Return the (X, Y) coordinate for the center point of the cell that contains the specified text.  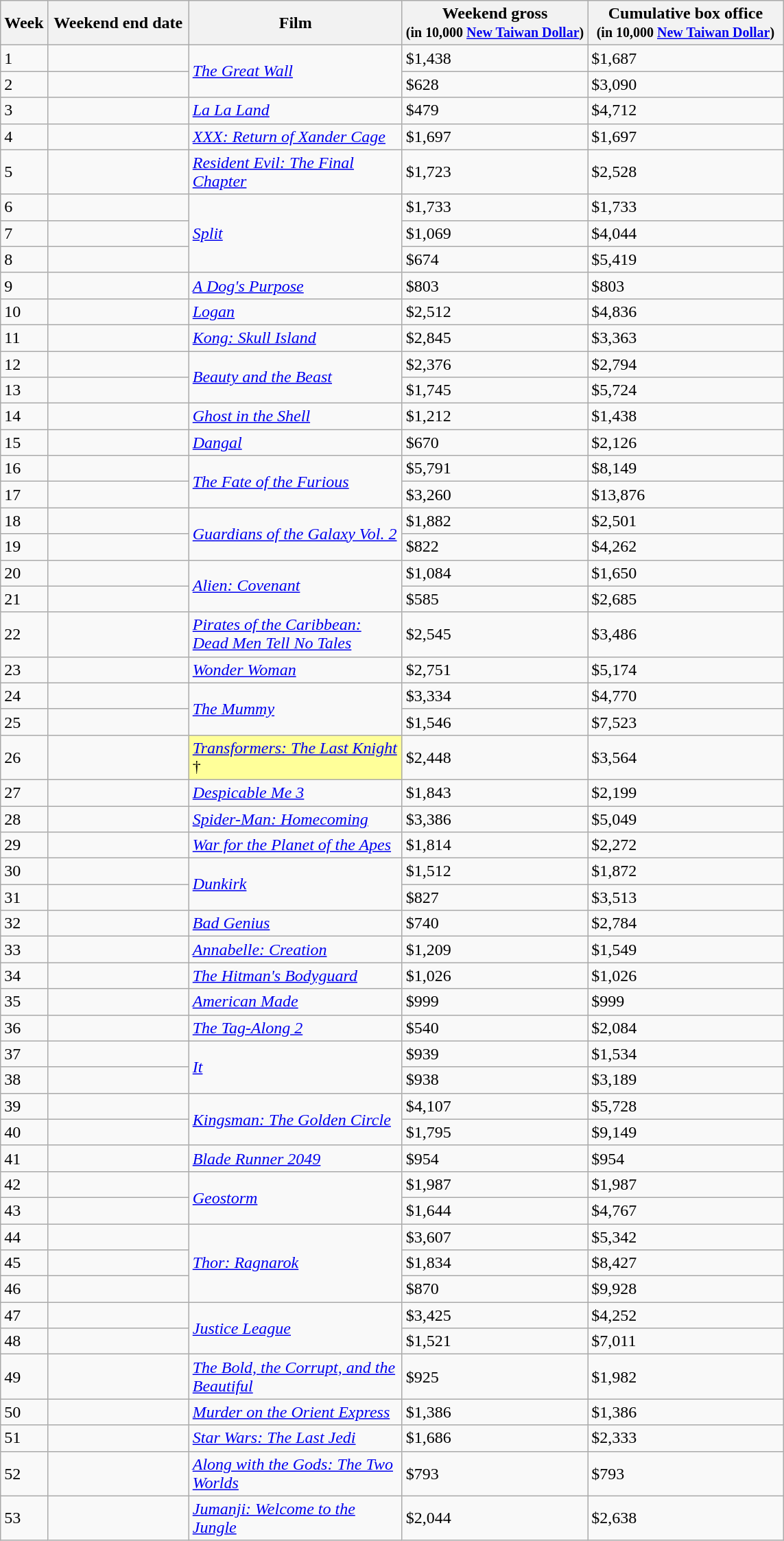
Thor: Ragnarok (295, 1263)
$3,363 (686, 338)
La La Land (295, 110)
Along with the Gods: The Two Worlds (295, 1474)
10 (24, 311)
$5,728 (686, 1106)
$1,534 (686, 1054)
$2,794 (686, 364)
52 (24, 1474)
26 (24, 757)
Cumulative box office(in 10,000 New Taiwan Dollar) (686, 23)
$3,564 (686, 757)
17 (24, 495)
It (295, 1067)
18 (24, 521)
Kong: Skull Island (295, 338)
$8,149 (686, 469)
The Mummy (295, 709)
39 (24, 1106)
21 (24, 599)
$1,512 (495, 871)
53 (24, 1518)
A Dog's Purpose (295, 285)
15 (24, 443)
$5,342 (686, 1237)
$2,126 (686, 443)
Kingsman: The Golden Circle (295, 1119)
Star Wars: The Last Jedi (295, 1438)
$822 (495, 547)
Despicable Me 3 (295, 792)
Logan (295, 311)
$925 (495, 1376)
27 (24, 792)
$2,784 (686, 924)
33 (24, 950)
$1,209 (495, 950)
$2,638 (686, 1518)
$4,262 (686, 547)
4 (24, 137)
$4,252 (686, 1315)
$1,069 (495, 233)
40 (24, 1132)
$670 (495, 443)
Dunkirk (295, 884)
Alien: Covenant (295, 586)
$2,501 (686, 521)
$1,644 (495, 1210)
$5,791 (495, 469)
$3,607 (495, 1237)
8 (24, 259)
Week (24, 23)
$1,872 (686, 871)
11 (24, 338)
Resident Evil: The Final Chapter (295, 172)
3 (24, 110)
$3,090 (686, 84)
Jumanji: Welcome to the Jungle (295, 1518)
$2,044 (495, 1518)
$3,260 (495, 495)
$1,882 (495, 521)
$939 (495, 1054)
35 (24, 1002)
49 (24, 1376)
50 (24, 1412)
$4,836 (686, 311)
43 (24, 1210)
22 (24, 634)
38 (24, 1080)
44 (24, 1237)
$1,546 (495, 722)
Murder on the Orient Express (295, 1412)
34 (24, 976)
American Made (295, 1002)
20 (24, 573)
37 (24, 1054)
$2,199 (686, 792)
Wonder Woman (295, 670)
47 (24, 1315)
51 (24, 1438)
$2,528 (686, 172)
36 (24, 1028)
24 (24, 696)
25 (24, 722)
$3,425 (495, 1315)
12 (24, 364)
7 (24, 233)
$870 (495, 1289)
41 (24, 1158)
6 (24, 207)
$1,521 (495, 1341)
29 (24, 845)
19 (24, 547)
23 (24, 670)
$7,523 (686, 722)
The Great Wall (295, 71)
32 (24, 924)
$827 (495, 897)
Weekend end date (118, 23)
$1,212 (495, 416)
$2,751 (495, 670)
The Hitman's Bodyguard (295, 976)
$1,834 (495, 1263)
28 (24, 819)
Justice League (295, 1328)
Ghost in the Shell (295, 416)
$2,448 (495, 757)
Geostorm (295, 1197)
$674 (495, 259)
31 (24, 897)
$4,107 (495, 1106)
14 (24, 416)
$3,386 (495, 819)
$8,427 (686, 1263)
13 (24, 390)
$13,876 (686, 495)
The Bold, the Corrupt, and the Beautiful (295, 1376)
$3,513 (686, 897)
$2,545 (495, 634)
$1,814 (495, 845)
5 (24, 172)
Beauty and the Beast (295, 377)
$2,333 (686, 1438)
Spider-Man: Homecoming (295, 819)
$2,512 (495, 311)
$2,272 (686, 845)
$5,724 (686, 390)
$5,174 (686, 670)
Blade Runner 2049 (295, 1158)
16 (24, 469)
XXX: Return of Xander Cage (295, 137)
1 (24, 58)
$585 (495, 599)
$2,685 (686, 599)
Transformers: The Last Knight † (295, 757)
The Tag-Along 2 (295, 1028)
Pirates of the Caribbean: Dead Men Tell No Tales (295, 634)
Guardians of the Galaxy Vol. 2 (295, 534)
$1,084 (495, 573)
42 (24, 1184)
$1,549 (686, 950)
The Fate of the Furious (295, 482)
$1,687 (686, 58)
$1,795 (495, 1132)
$3,486 (686, 634)
Weekend gross(in 10,000 New Taiwan Dollar) (495, 23)
45 (24, 1263)
$1,723 (495, 172)
Annabelle: Creation (295, 950)
48 (24, 1341)
Bad Genius (295, 924)
$740 (495, 924)
$938 (495, 1080)
$1,686 (495, 1438)
$2,845 (495, 338)
$4,712 (686, 110)
$5,419 (686, 259)
46 (24, 1289)
$7,011 (686, 1341)
$479 (495, 110)
$1,745 (495, 390)
Split (295, 233)
$4,044 (686, 233)
$1,982 (686, 1376)
$9,928 (686, 1289)
$2,084 (686, 1028)
30 (24, 871)
$1,843 (495, 792)
Dangal (295, 443)
$4,767 (686, 1210)
$628 (495, 84)
$1,650 (686, 573)
$2,376 (495, 364)
$9,149 (686, 1132)
$4,770 (686, 696)
$540 (495, 1028)
$5,049 (686, 819)
$3,189 (686, 1080)
9 (24, 285)
$3,334 (495, 696)
Film (295, 23)
War for the Planet of the Apes (295, 845)
2 (24, 84)
